Search for the cell housing the specified text and yield its (x, y) center coordinate. 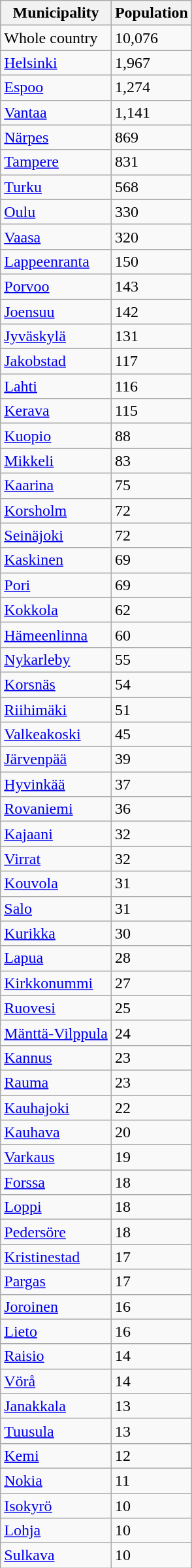
Kauhajoki (56, 1108)
27 (152, 983)
Sulkava (56, 1556)
Raisio (56, 1356)
Kaarina (56, 486)
Ruovesi (56, 1008)
51 (152, 709)
Joensuu (56, 312)
Lohja (56, 1531)
Janakkala (56, 1406)
Kristinestad (56, 1257)
45 (152, 735)
55 (152, 659)
Vörå (56, 1381)
Kirkkonummi (56, 983)
Kauhava (56, 1133)
28 (152, 958)
39 (152, 759)
Salo (56, 909)
150 (152, 261)
Kannus (56, 1058)
115 (152, 411)
116 (152, 386)
330 (152, 212)
19 (152, 1158)
Loppi (56, 1207)
Nykarleby (56, 659)
320 (152, 237)
Korsnäs (56, 684)
20 (152, 1133)
30 (152, 933)
Mikkeli (56, 461)
Pargas (56, 1282)
Hämeenlinna (56, 635)
75 (152, 486)
Porvoo (56, 286)
10,076 (152, 38)
25 (152, 1008)
Närpes (56, 137)
Jakobstad (56, 361)
83 (152, 461)
36 (152, 809)
Lahti (56, 386)
24 (152, 1033)
Rovaniemi (56, 809)
1,967 (152, 63)
Valkeakoski (56, 735)
Isokyrö (56, 1505)
Turku (56, 187)
Jyväskylä (56, 337)
Lieto (56, 1331)
Kouvola (56, 884)
37 (152, 784)
54 (152, 684)
142 (152, 312)
Rauma (56, 1082)
11 (152, 1480)
Vantaa (56, 112)
1,141 (152, 112)
Mänttä-Vilppula (56, 1033)
869 (152, 137)
Korsholm (56, 510)
22 (152, 1108)
Kemi (56, 1456)
Tuusula (56, 1431)
Forssa (56, 1182)
Kajaani (56, 834)
Kurikka (56, 933)
Tampere (56, 162)
Kokkola (56, 610)
Nokia (56, 1480)
Whole country (56, 38)
Pori (56, 585)
Lappeenranta (56, 261)
Oulu (56, 212)
Seinäjoki (56, 535)
Joroinen (56, 1307)
568 (152, 187)
60 (152, 635)
Kerava (56, 411)
131 (152, 337)
831 (152, 162)
Population (152, 13)
Järvenpää (56, 759)
Hyvinkää (56, 784)
Helsinki (56, 63)
Riihimäki (56, 709)
Kuopio (56, 436)
88 (152, 436)
1,274 (152, 88)
Municipality (56, 13)
143 (152, 286)
Kaskinen (56, 560)
117 (152, 361)
Espoo (56, 88)
Virrat (56, 859)
62 (152, 610)
Pedersöre (56, 1232)
12 (152, 1456)
Vaasa (56, 237)
Lapua (56, 958)
Varkaus (56, 1158)
